Search for the cell housing the specified text and yield its (x, y) center coordinate. 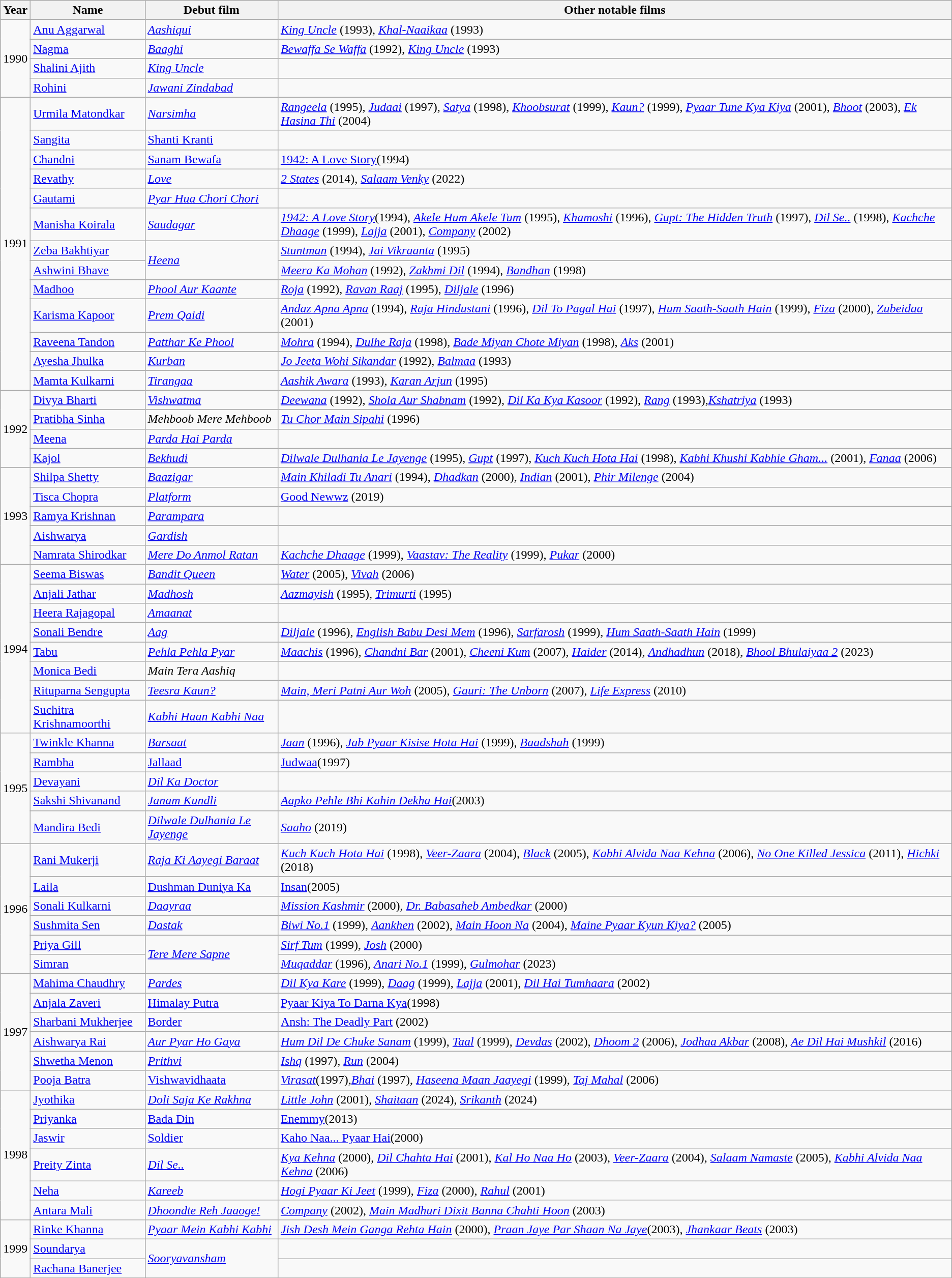
Preity Zinta (87, 1164)
Anu Aggarwal (87, 30)
Anjali Jathar (87, 594)
Daayraa (212, 906)
Year (15, 10)
Baaghi (212, 49)
King Uncle (1993), Khal-Naaikaa (1993) (614, 30)
Little John (2001), Shaitaan (2024), Srikanth (2024) (614, 1099)
Debut film (212, 10)
Main, Meri Patni Aur Woh (2005), Gauri: The Unborn (2007), Life Express (2010) (614, 690)
Neha (87, 1190)
Bewaffa Se Waffa (1992), King Uncle (1993) (614, 49)
Rani Mukerji (87, 860)
Aashik Awara (1993), Karan Arjun (1995) (614, 381)
Revathy (87, 179)
Enemmy(2013) (614, 1119)
Mandira Bedi (87, 827)
1990 (15, 59)
Rohini (87, 88)
Madhoo (87, 289)
Diljale (1996), English Babu Desi Mem (1996), Sarfarosh (1999), Hum Saath-Saath Hain (1999) (614, 632)
Divya Bharti (87, 400)
Aishwarya (87, 535)
Deewana (1992), Shola Aur Shabnam (1992), Dil Ka Kya Kasoor (1992), Rang (1993),Kshatriya (1993) (614, 400)
Heena (212, 260)
Dushman Duniya Ka (212, 886)
Aag (212, 632)
Kabhi Haan Kabhi Naa (212, 716)
Stuntman (1994), Jai Vikraanta (1995) (614, 250)
Nagma (87, 49)
Maachis (1996), Chandni Bar (2001), Cheeni Kum (2007), Haider (2014), Andhadhun (2018), Bhool Bhulaiyaa 2 (2023) (614, 652)
Insan(2005) (614, 886)
Ansh: The Deadly Part (2002) (614, 1022)
Water (2005), Vivah (2006) (614, 574)
Dil Ka Doctor (212, 781)
Hum Dil De Chuke Sanam (1999), Taal (1999), Devdas (2002), Dhoom 2 (2006), Jodhaa Akbar (2008), Ae Dil Hai Mushkil (2016) (614, 1041)
Antara Mali (87, 1210)
Pehla Pehla Pyar (212, 652)
Vishwatma (212, 400)
Virasat(1997),Bhai (1997), Haseena Maan Jaayegi (1999), Taj Mahal (2006) (614, 1080)
Jyothika (87, 1099)
Manisha Koirala (87, 224)
Dilwale Dulhania Le Jayenge (1995), Gupt (1997), Kuch Kuch Hota Hai (1998), Kabhi Khushi Kabhie Gham... (2001), Fanaa (2006) (614, 458)
Kachche Dhaage (1999), Vaastav: The Reality (1999), Pukar (2000) (614, 555)
Dhoondte Reh Jaaoge! (212, 1210)
1996 (15, 909)
Roja (1992), Ravan Raaj (1995), Diljale (1996) (614, 289)
1994 (15, 649)
Soldier (212, 1138)
Platform (212, 497)
Sooryavansham (212, 1258)
Ramya Krishnan (87, 516)
Twinkle Khanna (87, 743)
Mohra (1994), Dulhe Raja (1998), Bade Miyan Chote Miyan (1998), Aks (2001) (614, 342)
Kya Kehna (2000), Dil Chahta Hai (2001), Kal Ho Naa Ho (2003), Veer-Zaara (2004), Salaam Namaste (2005), Kabhi Alvida Naa Kehna (2006) (614, 1164)
Gautami (87, 198)
Himalay Putra (212, 1003)
Jawani Zindabad (212, 88)
Ashwini Bhave (87, 270)
Ayesha Jhulka (87, 361)
1998 (15, 1155)
Name (87, 10)
Hogi Pyaar Ki Jeet (1999), Fiza (2000), Rahul (2001) (614, 1190)
Barsaat (212, 743)
Meena (87, 439)
Parampara (212, 516)
Tabu (87, 652)
Rachana Banerjee (87, 1268)
Pyaar Mein Kabhi Kabhi (212, 1229)
Aur Pyar Ho Gaya (212, 1041)
Rituparna Sengupta (87, 690)
Shwetha Menon (87, 1061)
1991 (15, 244)
Shalini Ajith (87, 68)
Muqaddar (1996), Anari No.1 (1999), Gulmohar (2023) (614, 964)
Karisma Kapoor (87, 315)
Vishwavidhaata (212, 1080)
Kurban (212, 361)
Tu Chor Main Sipahi (1996) (614, 419)
Doli Saja Ke Rakhna (212, 1099)
Jo Jeeta Wohi Sikandar (1992), Balmaa (1993) (614, 361)
Raja Ki Aayegi Baraat (212, 860)
Amaanat (212, 613)
Bekhudi (212, 458)
Aazmayish (1995), Trimurti (1995) (614, 594)
Kuch Kuch Hota Hai (1998), Veer-Zaara (2004), Black (2005), Kabhi Alvida Naa Kehna (2006), No One Killed Jessica (2011), Hichki (2018) (614, 860)
Jaswir (87, 1138)
Mamta Kulkarni (87, 381)
Urmila Matondkar (87, 114)
Sushmita Sen (87, 925)
Saaho (2019) (614, 827)
Main Tera Aashiq (212, 671)
Tere Mere Sapne (212, 954)
Tisca Chopra (87, 497)
Laila (87, 886)
Devayani (87, 781)
Company (2002), Main Madhuri Dixit Banna Chahti Hoon (2003) (614, 1210)
Mahima Chaudhry (87, 983)
Bada Din (212, 1119)
Prithvi (212, 1061)
Parda Hai Parda (212, 439)
1942: A Love Story(1994) (614, 159)
Dastak (212, 925)
Mehboob Mere Mehboob (212, 419)
Namrata Shirodkar (87, 555)
Pratibha Sinha (87, 419)
Rambha (87, 762)
Soundarya (87, 1248)
Madhosh (212, 594)
Andaz Apna Apna (1994), Raja Hindustani (1996), Dil To Pagal Hai (1997), Hum Saath-Saath Hain (1999), Fiza (2000), Zubeidaa (2001) (614, 315)
Jallaad (212, 762)
Pooja Batra (87, 1080)
Baazigar (212, 477)
Mere Do Anmol Ratan (212, 555)
Jish Desh Mein Ganga Rehta Hain (2000), Praan Jaye Par Shaan Na Jaye(2003), Jhankaar Beats (2003) (614, 1229)
Phool Aur Kaante (212, 289)
Sharbani Mukherjee (87, 1022)
Aishwarya Rai (87, 1041)
Heera Rajagopal (87, 613)
1993 (15, 516)
Kareeb (212, 1190)
Chandni (87, 159)
Narsimha (212, 114)
Aapko Pehle Bhi Kahin Dekha Hai(2003) (614, 801)
Sonali Kulkarni (87, 906)
Tirangaa (212, 381)
Pardes (212, 983)
Ishq (1997), Run (2004) (614, 1061)
Raveena Tandon (87, 342)
Gardish (212, 535)
Saudagar (212, 224)
King Uncle (212, 68)
Jaan (1996), Jab Pyaar Kisise Hota Hai (1999), Baadshah (1999) (614, 743)
Love (212, 179)
Monica Bedi (87, 671)
Sonali Bendre (87, 632)
Pyar Hua Chori Chori (212, 198)
1992 (15, 429)
Sangita (87, 140)
Sirf Tum (1999), Josh (2000) (614, 945)
Mission Kashmir (2000), Dr. Babasaheb Ambedkar (2000) (614, 906)
Seema Biswas (87, 574)
Sanam Bewafa (212, 159)
Kajol (87, 458)
Dilwale Dulhania Le Jayenge (212, 827)
Kaho Naa... Pyaar Hai(2000) (614, 1138)
Priya Gill (87, 945)
Other notable films (614, 10)
Rangeela (1995), Judaai (1997), Satya (1998), Khoobsurat (1999), Kaun? (1999), Pyaar Tune Kya Kiya (2001), Bhoot (2003), Ek Hasina Thi (2004) (614, 114)
Pyaar Kiya To Darna Kya(1998) (614, 1003)
1997 (15, 1032)
Good Newwz (2019) (614, 497)
Main Khiladi Tu Anari (1994), Dhadkan (2000), Indian (2001), Phir Milenge (2004) (614, 477)
Shilpa Shetty (87, 477)
Priyanka (87, 1119)
1995 (15, 789)
Meera Ka Mohan (1992), Zakhmi Dil (1994), Bandhan (1998) (614, 270)
Dil Kya Kare (1999), Daag (1999), Lajja (2001), Dil Hai Tumhaara (2002) (614, 983)
Prem Qaidi (212, 315)
Judwaa(1997) (614, 762)
Dil Se.. (212, 1164)
Shanti Kranti (212, 140)
Janam Kundli (212, 801)
Biwi No.1 (1999), Aankhen (2002), Main Hoon Na (2004), Maine Pyaar Kyun Kiya? (2005) (614, 925)
Border (212, 1022)
2 States (2014), Salaam Venky (2022) (614, 179)
Aashiqui (212, 30)
Patthar Ke Phool (212, 342)
Teesra Kaun? (212, 690)
Zeba Bakhtiyar (87, 250)
Bandit Queen (212, 574)
Anjala Zaveri (87, 1003)
1999 (15, 1248)
Rinke Khanna (87, 1229)
Suchitra Krishnamoorthi (87, 716)
Simran (87, 964)
Sakshi Shivanand (87, 801)
